Extract the [x, y] coordinate from the center of the cell holding the provided text.  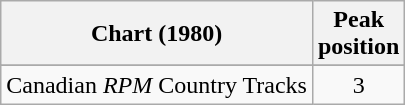
3 [358, 85]
Peakposition [358, 34]
Canadian RPM Country Tracks [157, 85]
Chart (1980) [157, 34]
